Identify which cell holds the provided text, then report its [X, Y] central coordinate. 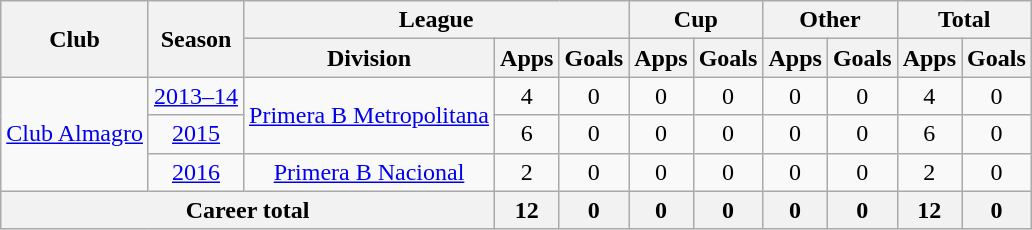
Other [830, 20]
Total [964, 20]
Cup [696, 20]
2015 [196, 134]
2013–14 [196, 96]
Primera B Metropolitana [370, 115]
Primera B Nacional [370, 172]
Division [370, 58]
Season [196, 39]
League [436, 20]
2016 [196, 172]
Career total [248, 210]
Club [75, 39]
Club Almagro [75, 134]
